Locate the cell with the specified text and output its [x, y] center coordinate. 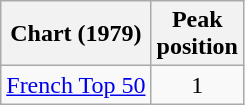
1 [197, 85]
Peakposition [197, 34]
Chart (1979) [76, 34]
French Top 50 [76, 85]
